Provide the [X, Y] coordinate of the cell's center where the given text is located.  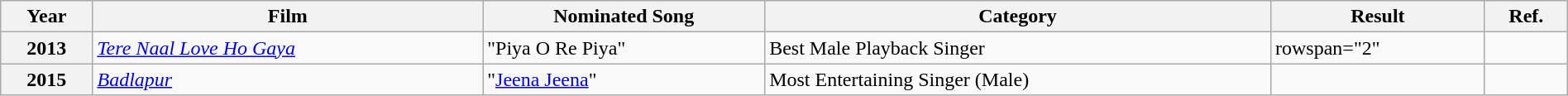
"Piya O Re Piya" [624, 48]
Category [1018, 17]
Most Entertaining Singer (Male) [1018, 79]
rowspan="2" [1378, 48]
Ref. [1526, 17]
Tere Naal Love Ho Gaya [288, 48]
Year [46, 17]
2015 [46, 79]
Best Male Playback Singer [1018, 48]
2013 [46, 48]
"Jeena Jeena" [624, 79]
Film [288, 17]
Badlapur [288, 79]
Nominated Song [624, 17]
Result [1378, 17]
